Pinpoint the cell where the given text exists, returning its [x, y] midpoint coordinate. 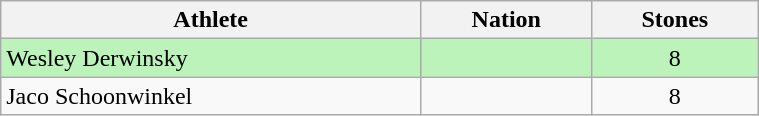
Athlete [211, 20]
Stones [675, 20]
Nation [506, 20]
Wesley Derwinsky [211, 58]
Jaco Schoonwinkel [211, 96]
